Locate the cell with the specified text and output its (X, Y) center coordinate. 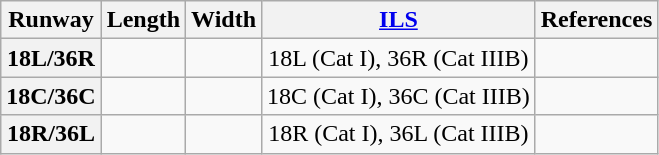
Length (143, 20)
18L (Cat I), 36R (Cat IIIB) (399, 58)
18C/36C (51, 96)
18R/36L (51, 134)
18L/36R (51, 58)
ILS (399, 20)
References (596, 20)
Width (224, 20)
18R (Cat I), 36L (Cat IIIB) (399, 134)
Runway (51, 20)
18C (Cat I), 36C (Cat IIIB) (399, 96)
